Capture the cell that displays the provided text and extract its [x, y] central coordinate. 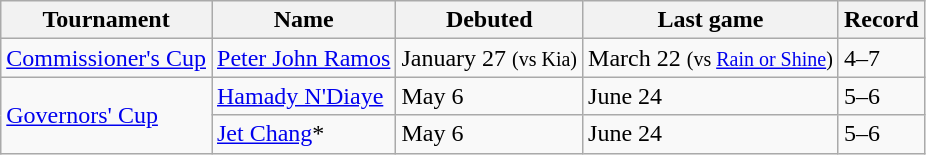
Commissioner's Cup [106, 58]
Tournament [106, 20]
Hamady N'Diaye [304, 96]
Record [881, 20]
March 22 (vs Rain or Shine) [711, 58]
Last game [711, 20]
Governors' Cup [106, 115]
January 27 (vs Kia) [490, 58]
4–7 [881, 58]
Name [304, 20]
Peter John Ramos [304, 58]
Jet Chang* [304, 134]
Debuted [490, 20]
